Return [X, Y] of the center of cell containing provided text 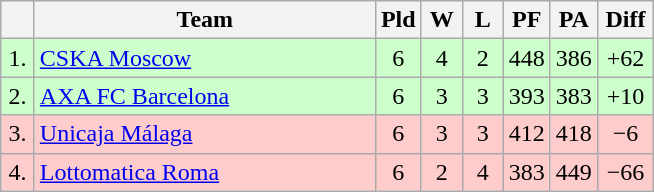
CSKA Moscow [204, 58]
448 [526, 58]
2. [18, 96]
3. [18, 134]
Lottomatica Roma [204, 172]
386 [574, 58]
PA [574, 20]
1. [18, 58]
AXA FC Barcelona [204, 96]
Unicaja Málaga [204, 134]
Diff [625, 20]
PF [526, 20]
Team [204, 20]
418 [574, 134]
393 [526, 96]
−6 [625, 134]
L [482, 20]
Pld [398, 20]
412 [526, 134]
W [442, 20]
449 [574, 172]
−66 [625, 172]
+10 [625, 96]
4. [18, 172]
+62 [625, 58]
